Scan for the cell matching the given text and deliver its [x, y] coordinate at center. 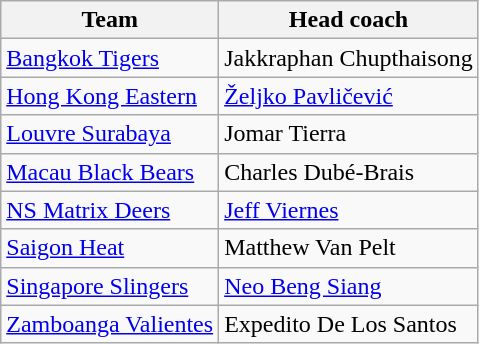
Singapore Slingers [110, 286]
Zamboanga Valientes [110, 324]
Matthew Van Pelt [349, 248]
Charles Dubé-Brais [349, 172]
Head coach [349, 20]
Team [110, 20]
Louvre Surabaya [110, 134]
Jakkraphan Chupthaisong [349, 58]
Saigon Heat [110, 248]
Neo Beng Siang [349, 286]
Željko Pavličević [349, 96]
Bangkok Tigers [110, 58]
Jomar Tierra [349, 134]
NS Matrix Deers [110, 210]
Hong Kong Eastern [110, 96]
Expedito De Los Santos [349, 324]
Jeff Viernes [349, 210]
Macau Black Bears [110, 172]
